From the cell containing the given text, extract its center point as [x, y] coordinate. 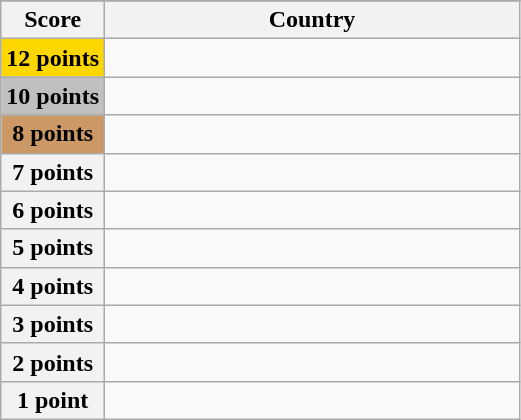
10 points [53, 96]
12 points [53, 58]
4 points [53, 286]
6 points [53, 210]
3 points [53, 324]
7 points [53, 172]
5 points [53, 248]
2 points [53, 362]
8 points [53, 134]
Country [312, 20]
Score [53, 20]
1 point [53, 400]
